From the cell containing the given text, extract its center point as (X, Y) coordinate. 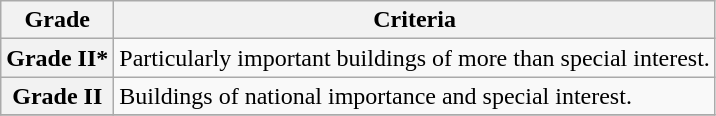
Grade II* (58, 58)
Particularly important buildings of more than special interest. (415, 58)
Grade II (58, 96)
Grade (58, 20)
Buildings of national importance and special interest. (415, 96)
Criteria (415, 20)
